Provide the [X, Y] coordinate of the cell's center where the given text is located.  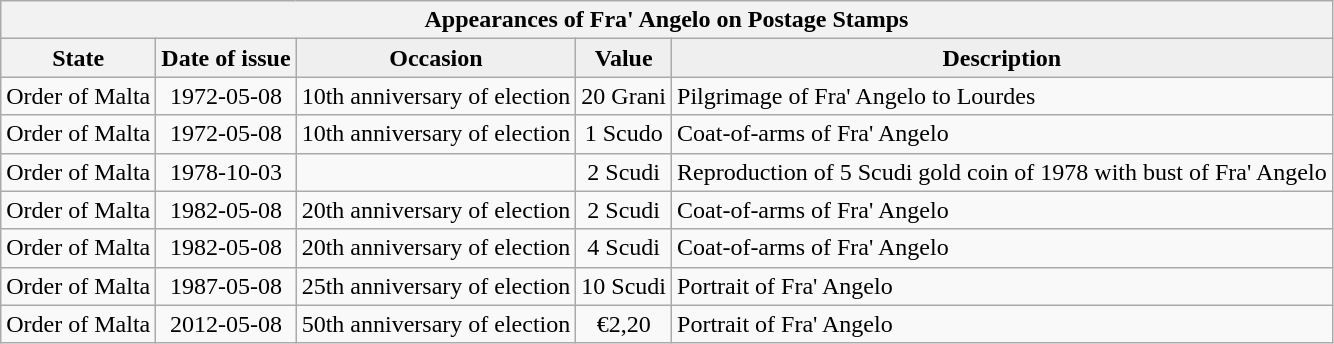
€2,20 [624, 324]
10 Scudi [624, 286]
Date of issue [226, 58]
20 Grani [624, 96]
2012-05-08 [226, 324]
4 Scudi [624, 248]
Appearances of Fra' Angelo on Postage Stamps [666, 20]
Occasion [436, 58]
1 Scudo [624, 134]
State [78, 58]
Pilgrimage of Fra' Angelo to Lourdes [1002, 96]
Value [624, 58]
Description [1002, 58]
25th anniversary of election [436, 286]
Reproduction of 5 Scudi gold coin of 1978 with bust of Fra' Angelo [1002, 172]
1978-10-03 [226, 172]
1987-05-08 [226, 286]
50th anniversary of election [436, 324]
